Pinpoint the cell where the given text exists, returning its [x, y] midpoint coordinate. 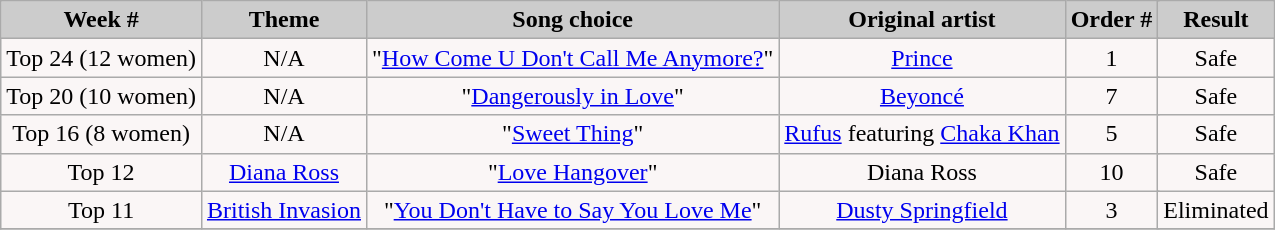
British Invasion [284, 210]
"You Don't Have to Say You Love Me" [573, 210]
Prince [922, 58]
Eliminated [1216, 210]
Top 24 (12 women) [102, 58]
Beyoncé [922, 96]
1 [1112, 58]
Top 20 (10 women) [102, 96]
Dusty Springfield [922, 210]
"How Come U Don't Call Me Anymore?" [573, 58]
Top 11 [102, 210]
Week # [102, 20]
5 [1112, 134]
Top 16 (8 women) [102, 134]
3 [1112, 210]
Top 12 [102, 172]
Theme [284, 20]
10 [1112, 172]
Song choice [573, 20]
"Dangerously in Love" [573, 96]
Original artist [922, 20]
"Love Hangover" [573, 172]
7 [1112, 96]
Result [1216, 20]
Rufus featuring Chaka Khan [922, 134]
Order # [1112, 20]
"Sweet Thing" [573, 134]
